Extract the [x, y] coordinate from the center of the cell holding the provided text.  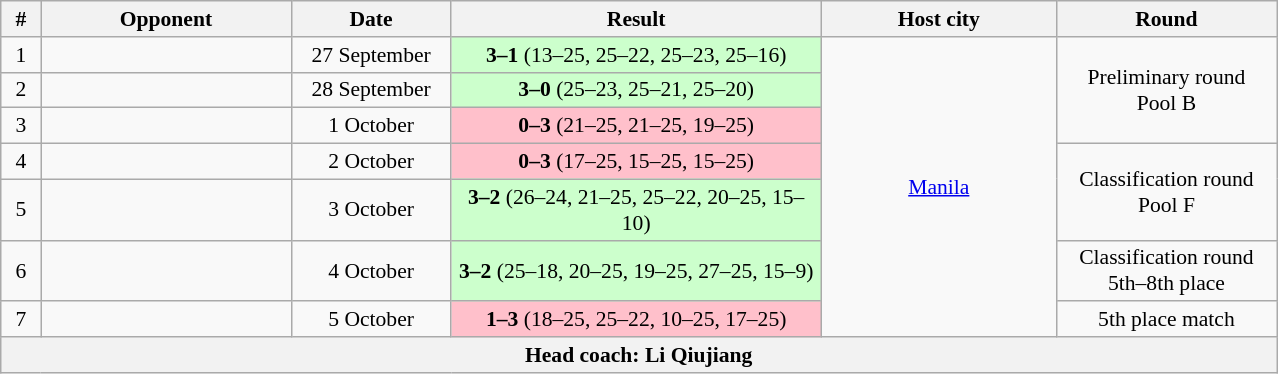
1 October [371, 126]
Classification round5th–8th place [1166, 270]
6 [21, 270]
3–0 (25–23, 25–21, 25–20) [636, 90]
28 September [371, 90]
3–1 (13–25, 25–22, 25–23, 25–16) [636, 55]
3 October [371, 210]
4 October [371, 270]
2 October [371, 162]
2 [21, 90]
0–3 (21–25, 21–25, 19–25) [636, 126]
Date [371, 19]
0–3 (17–25, 15–25, 15–25) [636, 162]
7 [21, 320]
Result [636, 19]
Head coach: Li Qiujiang [639, 355]
1–3 (18–25, 25–22, 10–25, 17–25) [636, 320]
5th place match [1166, 320]
5 [21, 210]
3–2 (26–24, 21–25, 25–22, 20–25, 15–10) [636, 210]
27 September [371, 55]
Classification roundPool F [1166, 192]
# [21, 19]
Preliminary round Pool B [1166, 90]
3–2 (25–18, 20–25, 19–25, 27–25, 15–9) [636, 270]
Round [1166, 19]
Opponent [166, 19]
4 [21, 162]
Host city [938, 19]
5 October [371, 320]
3 [21, 126]
Manila [938, 187]
1 [21, 55]
